Provide the [x, y] coordinate of the cell's center where the given text is located.  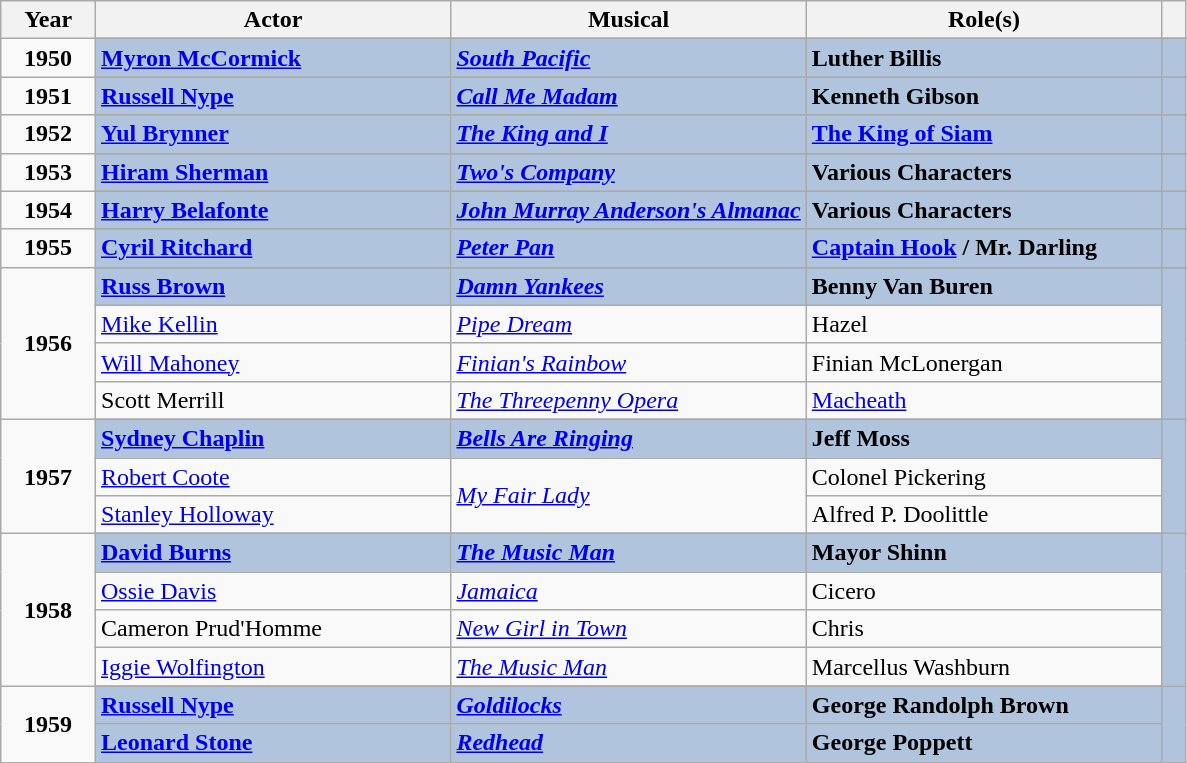
Macheath [984, 400]
Robert Coote [274, 477]
Call Me Madam [628, 96]
Finian McLonergan [984, 362]
Yul Brynner [274, 134]
David Burns [274, 553]
Luther Billis [984, 58]
Finian's Rainbow [628, 362]
Harry Belafonte [274, 210]
Hazel [984, 324]
1950 [48, 58]
1952 [48, 134]
1955 [48, 248]
Year [48, 20]
Scott Merrill [274, 400]
Cameron Prud'Homme [274, 629]
Bells Are Ringing [628, 438]
Peter Pan [628, 248]
Iggie Wolfington [274, 667]
New Girl in Town [628, 629]
Captain Hook / Mr. Darling [984, 248]
The King of Siam [984, 134]
1959 [48, 724]
1957 [48, 476]
The King and I [628, 134]
1956 [48, 343]
Cyril Ritchard [274, 248]
1953 [48, 172]
Actor [274, 20]
1958 [48, 610]
Russ Brown [274, 286]
1951 [48, 96]
1954 [48, 210]
Myron McCormick [274, 58]
Mayor Shinn [984, 553]
Benny Van Buren [984, 286]
Hiram Sherman [274, 172]
My Fair Lady [628, 496]
Kenneth Gibson [984, 96]
Jeff Moss [984, 438]
Alfred P. Doolittle [984, 515]
Colonel Pickering [984, 477]
Pipe Dream [628, 324]
Marcellus Washburn [984, 667]
John Murray Anderson's Almanac [628, 210]
Chris [984, 629]
South Pacific [628, 58]
Ossie Davis [274, 591]
Cicero [984, 591]
Sydney Chaplin [274, 438]
Damn Yankees [628, 286]
Musical [628, 20]
Redhead [628, 743]
Role(s) [984, 20]
Leonard Stone [274, 743]
George Poppett [984, 743]
Two's Company [628, 172]
Goldilocks [628, 705]
Stanley Holloway [274, 515]
Mike Kellin [274, 324]
Will Mahoney [274, 362]
George Randolph Brown [984, 705]
The Threepenny Opera [628, 400]
Jamaica [628, 591]
